Search for the cell housing the specified text and yield its [x, y] center coordinate. 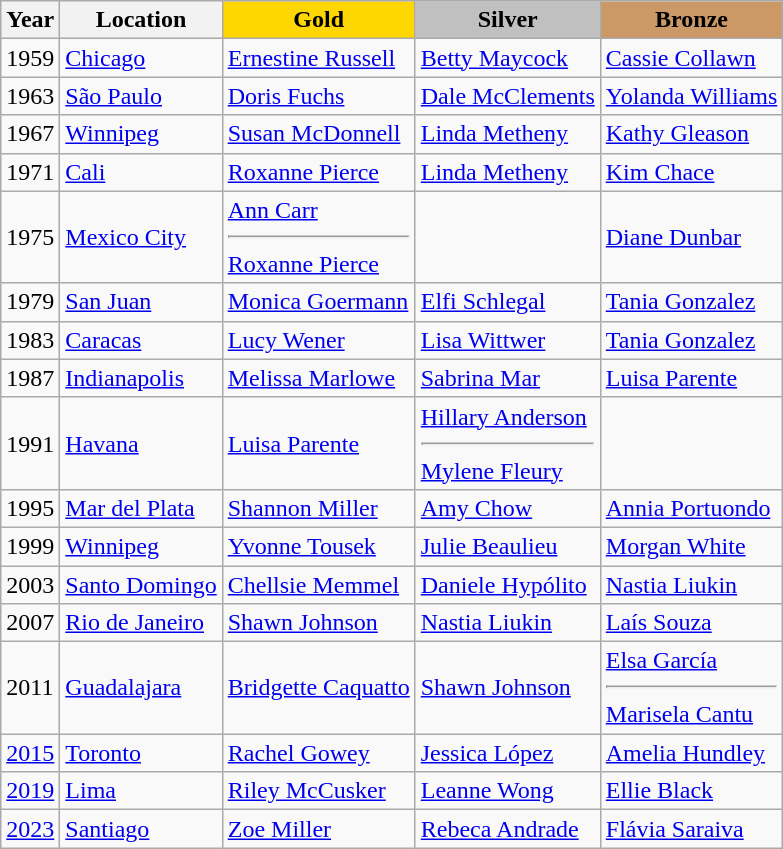
Location [141, 20]
Kim Chace [692, 172]
1995 [30, 508]
Julie Beaulieu [508, 546]
Jessica López [508, 753]
Morgan White [692, 546]
Cassie Collawn [692, 58]
Shannon Miller [318, 508]
São Paulo [141, 96]
Kathy Gleason [692, 134]
Diane Dunbar [692, 237]
Lima [141, 791]
Zoe Miller [318, 829]
Toronto [141, 753]
1987 [30, 378]
Daniele Hypólito [508, 585]
1971 [30, 172]
Monica Goermann [318, 302]
Elsa García Marisela Cantu [692, 688]
Riley McCusker [318, 791]
Sabrina Mar [508, 378]
2015 [30, 753]
1963 [30, 96]
Amy Chow [508, 508]
Mexico City [141, 237]
Dale McClements [508, 96]
Chellsie Memmel [318, 585]
1979 [30, 302]
Annia Portuondo [692, 508]
Bronze [692, 20]
1999 [30, 546]
Chicago [141, 58]
Elfi Schlegal [508, 302]
Indianapolis [141, 378]
Laís Souza [692, 623]
Susan McDonnell [318, 134]
2023 [30, 829]
Ellie Black [692, 791]
Betty Maycock [508, 58]
Yvonne Tousek [318, 546]
Hillary Anderson Mylene Fleury [508, 443]
Lisa Wittwer [508, 340]
Roxanne Pierce [318, 172]
Cali [141, 172]
Leanne Wong [508, 791]
Ernestine Russell [318, 58]
Guadalajara [141, 688]
Doris Fuchs [318, 96]
San Juan [141, 302]
Santo Domingo [141, 585]
2011 [30, 688]
Lucy Wener [318, 340]
Gold [318, 20]
Bridgette Caquatto [318, 688]
Silver [508, 20]
1967 [30, 134]
2019 [30, 791]
Mar del Plata [141, 508]
Yolanda Williams [692, 96]
Santiago [141, 829]
Rebeca Andrade [508, 829]
Rio de Janeiro [141, 623]
Melissa Marlowe [318, 378]
Rachel Gowey [318, 753]
Year [30, 20]
1975 [30, 237]
Ann Carr Roxanne Pierce [318, 237]
1991 [30, 443]
Amelia Hundley [692, 753]
1983 [30, 340]
1959 [30, 58]
Flávia Saraiva [692, 829]
Havana [141, 443]
Caracas [141, 340]
2007 [30, 623]
2003 [30, 585]
